Extract the [x, y] coordinate from the center of the cell holding the provided text.  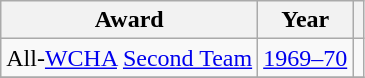
1969–70 [306, 58]
Year [306, 20]
All-WCHA Second Team [130, 58]
Award [130, 20]
